Search for the cell housing the specified text and yield its [X, Y] center coordinate. 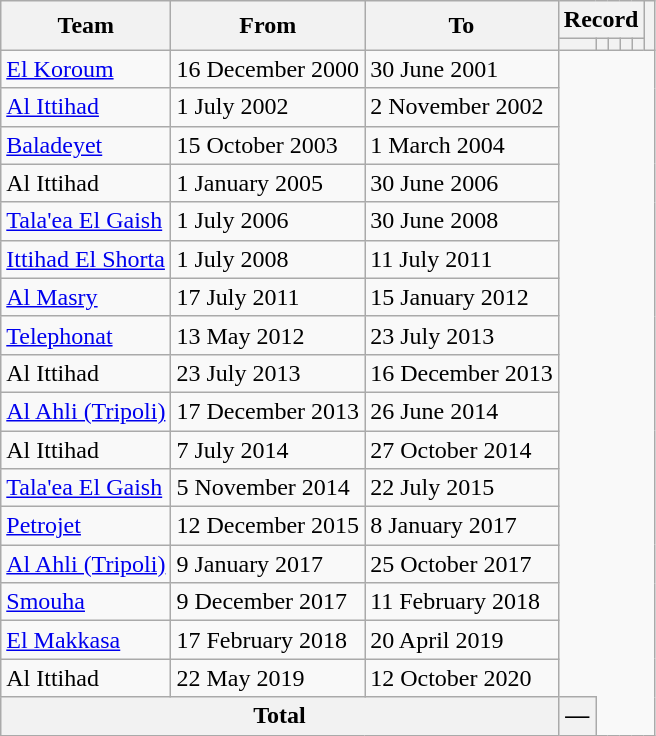
2 November 2002 [462, 107]
11 February 2018 [462, 602]
30 June 2006 [462, 183]
Total [280, 716]
1 March 2004 [462, 145]
12 October 2020 [462, 678]
— [577, 716]
17 February 2018 [268, 640]
7 July 2014 [268, 449]
30 June 2001 [462, 69]
1 July 2008 [268, 259]
From [268, 26]
27 October 2014 [462, 449]
22 May 2019 [268, 678]
12 December 2015 [268, 526]
15 January 2012 [462, 297]
11 July 2011 [462, 259]
20 April 2019 [462, 640]
El Makkasa [86, 640]
5 November 2014 [268, 488]
30 June 2008 [462, 221]
Record [601, 20]
1 July 2006 [268, 221]
Al Masry [86, 297]
Smouha [86, 602]
17 December 2013 [268, 411]
8 January 2017 [462, 526]
16 December 2000 [268, 69]
26 June 2014 [462, 411]
1 January 2005 [268, 183]
Team [86, 26]
17 July 2011 [268, 297]
25 October 2017 [462, 564]
Ittihad El Shorta [86, 259]
15 October 2003 [268, 145]
16 December 2013 [462, 373]
El Koroum [86, 69]
9 December 2017 [268, 602]
Telephonat [86, 335]
Baladeyet [86, 145]
13 May 2012 [268, 335]
Petrojet [86, 526]
To [462, 26]
9 January 2017 [268, 564]
22 July 2015 [462, 488]
1 July 2002 [268, 107]
